Search for the cell housing the specified text and yield its [X, Y] center coordinate. 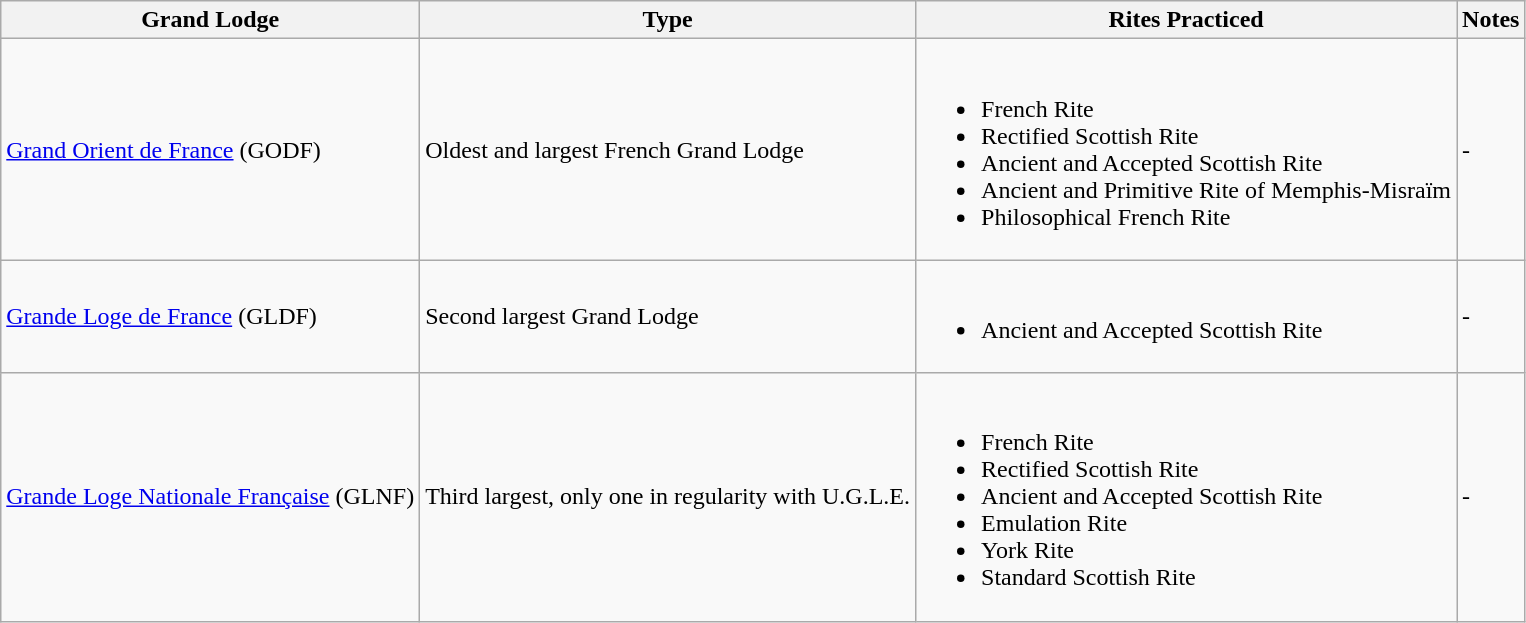
Grande Loge Nationale Française (GLNF) [210, 497]
Grand Lodge [210, 20]
Ancient and Accepted Scottish Rite [1186, 316]
Grande Loge de France (GLDF) [210, 316]
Oldest and largest French Grand Lodge [668, 150]
Type [668, 20]
Second largest Grand Lodge [668, 316]
Third largest, only one in regularity with U.G.L.E. [668, 497]
French RiteRectified Scottish RiteAncient and Accepted Scottish RiteAncient and Primitive Rite of Memphis-MisraïmPhilosophical French Rite [1186, 150]
Notes [1491, 20]
French RiteRectified Scottish RiteAncient and Accepted Scottish RiteEmulation RiteYork RiteStandard Scottish Rite [1186, 497]
Rites Practiced [1186, 20]
Grand Orient de France (GODF) [210, 150]
